Determine the [X, Y] coordinate at the center of the cell enclosing the given text.  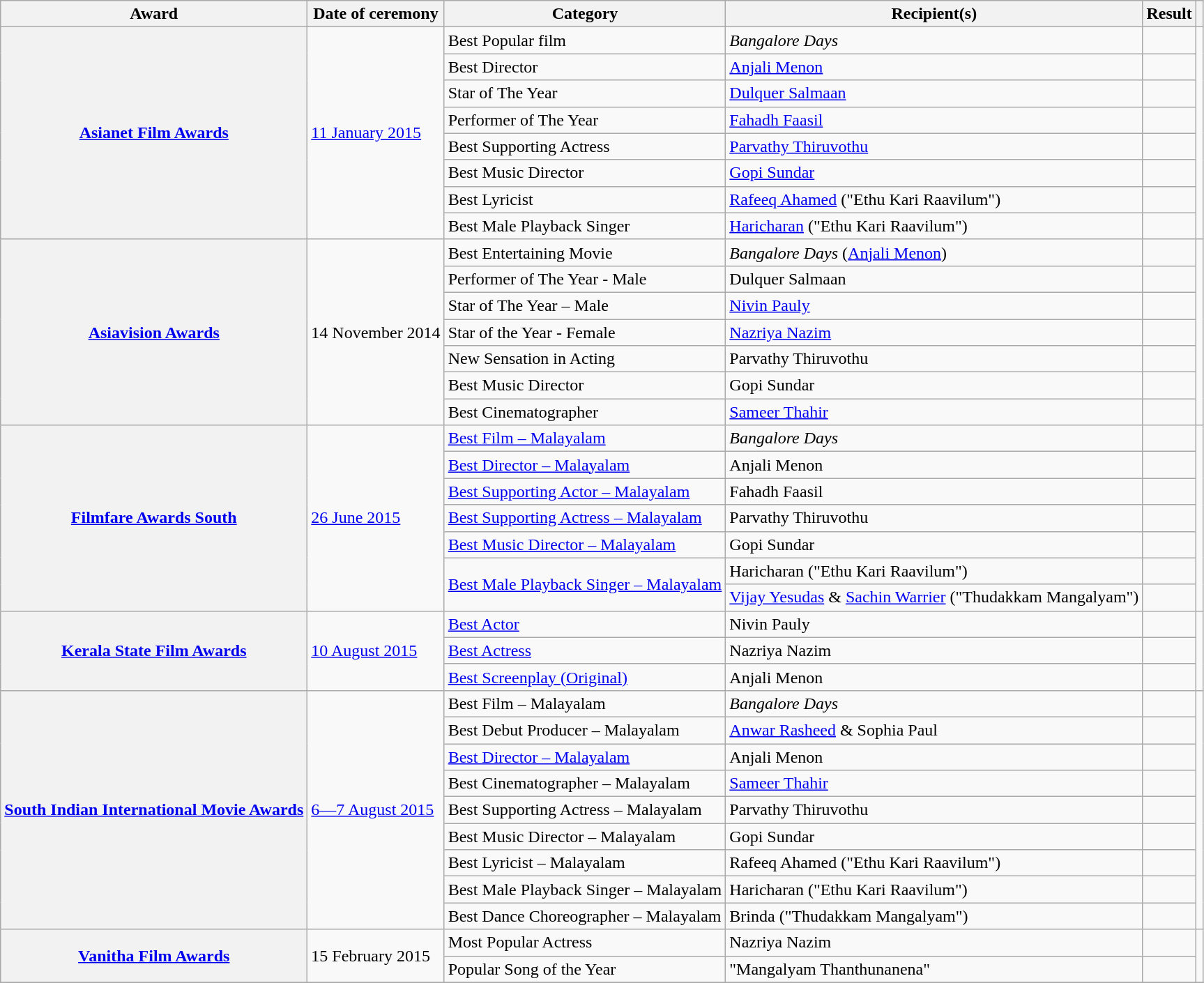
Brinda ("Thudakkam Mangalyam") [934, 916]
"Mangalyam Thanthunanena" [934, 969]
Best Cinematographer – Malayalam [585, 784]
Asiavision Awards [154, 332]
Best Debut Producer – Malayalam [585, 730]
Best Actress [585, 650]
Star of the Year - Female [585, 333]
Performer of The Year - Male [585, 279]
15 February 2015 [376, 956]
Date of ceremony [376, 14]
Category [585, 14]
South Indian International Movie Awards [154, 810]
Best Cinematographer [585, 412]
Performer of The Year [585, 120]
14 November 2014 [376, 332]
10 August 2015 [376, 650]
Popular Song of the Year [585, 969]
Best Actor [585, 624]
Best Supporting Actress [585, 146]
Most Popular Actress [585, 943]
Vijay Yesudas & Sachin Warrier ("Thudakkam Mangalyam") [934, 597]
Best Popular film [585, 40]
Filmfare Awards South [154, 518]
New Sensation in Acting [585, 359]
Anwar Rasheed & Sophia Paul [934, 730]
26 June 2015 [376, 518]
Best Supporting Actor – Malayalam [585, 491]
Star of The Year – Male [585, 305]
Best Lyricist – Malayalam [585, 863]
Best Male Playback Singer [585, 226]
Result [1169, 14]
Best Screenplay (Original) [585, 677]
Best Entertaining Movie [585, 252]
Best Director [585, 67]
6—7 August 2015 [376, 810]
Asianet Film Awards [154, 133]
Recipient(s) [934, 14]
Bangalore Days (Anjali Menon) [934, 252]
Vanitha Film Awards [154, 956]
Award [154, 14]
Star of The Year [585, 93]
Kerala State Film Awards [154, 650]
Best Dance Choreographer – Malayalam [585, 916]
11 January 2015 [376, 133]
Best Lyricist [585, 199]
